Identify which cell holds the provided text, then report its [X, Y] central coordinate. 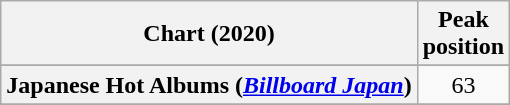
Chart (2020) [209, 34]
Peakposition [463, 34]
Japanese Hot Albums (Billboard Japan) [209, 85]
63 [463, 85]
